Provide the [X, Y] coordinate of the cell's center where the given text is located.  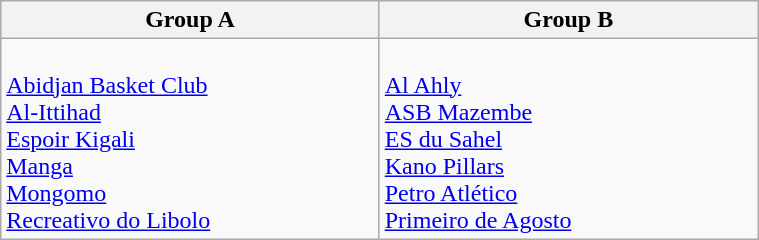
Group B [568, 20]
Abidjan Basket Club Al-Ittihad Espoir Kigali Manga Mongomo Recreativo do Libolo [190, 139]
Al Ahly ASB Mazembe ES du Sahel Kano Pillars Petro Atlético Primeiro de Agosto [568, 139]
Group A [190, 20]
